Output the [x, y] coordinate of the center of the cell containing the given text.  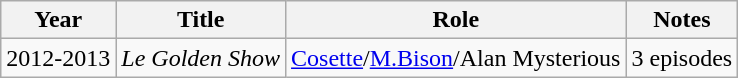
Cosette/M.Bison/Alan Mysterious [456, 58]
Year [58, 20]
3 episodes [682, 58]
Title [201, 20]
Notes [682, 20]
Le Golden Show [201, 58]
2012-2013 [58, 58]
Role [456, 20]
